Identify which cell holds the provided text, then report its (x, y) central coordinate. 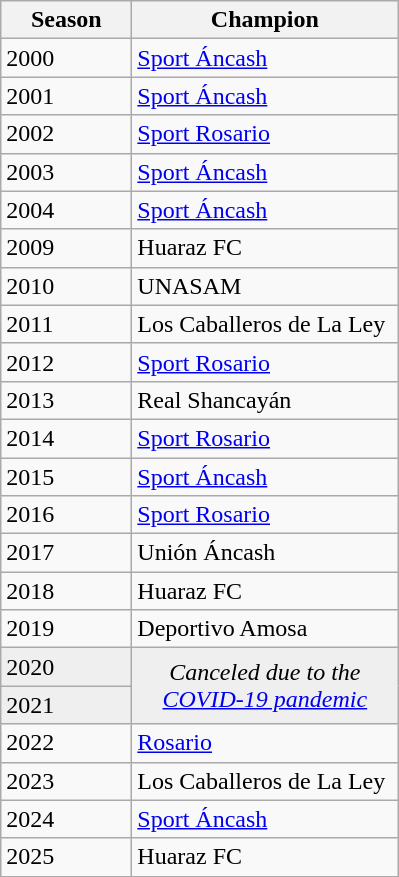
UNASAM (265, 286)
2016 (66, 515)
Season (66, 20)
2022 (66, 743)
2014 (66, 438)
2013 (66, 400)
2012 (66, 362)
2010 (66, 286)
2015 (66, 477)
2020 (66, 667)
2023 (66, 781)
Deportivo Amosa (265, 629)
2018 (66, 591)
2019 (66, 629)
2009 (66, 248)
Rosario (265, 743)
Canceled due to the COVID-19 pandemic (265, 686)
2025 (66, 857)
2024 (66, 819)
2001 (66, 96)
2017 (66, 553)
2002 (66, 134)
2021 (66, 705)
Unión Áncash (265, 553)
Real Shancayán (265, 400)
2011 (66, 324)
Champion (265, 20)
2004 (66, 210)
2003 (66, 172)
2000 (66, 58)
